Search for the cell housing the specified text and yield its [X, Y] center coordinate. 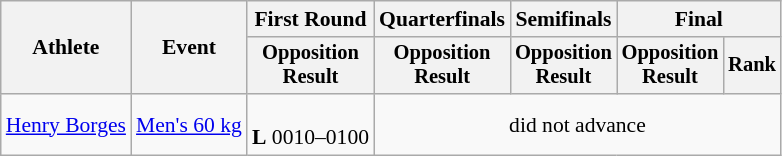
Athlete [66, 48]
Quarterfinals [442, 19]
Rank [752, 66]
Henry Borges [66, 124]
Men's 60 kg [189, 124]
Semifinals [564, 19]
Event [189, 48]
First Round [310, 19]
did not advance [578, 124]
Final [699, 19]
L 0010–0100 [310, 124]
